Return the (X, Y) coordinate for the center point of the cell that contains the specified text.  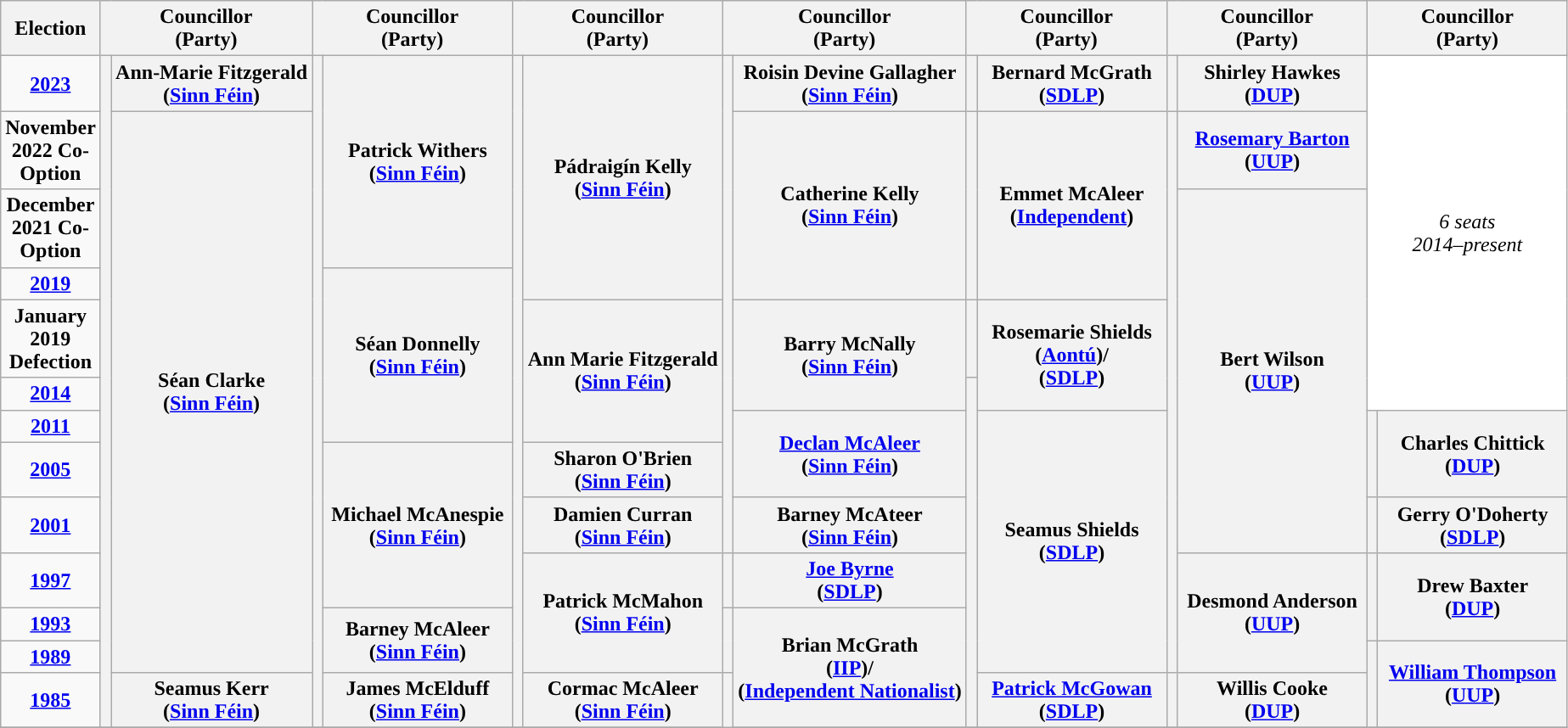
Seamus Shields (SDLP) (1072, 541)
Brian McGrath (IIP)/ (Independent Nationalist) (850, 667)
Drew Baxter (DUP) (1473, 596)
Rosemarie Shields (Aontú)/ (SDLP) (1072, 355)
Roisin Devine Gallagher (Sinn Féin) (850, 83)
Séan Donnelly (Sinn Féin) (418, 355)
Election (51, 29)
1989 (51, 656)
Patrick McGowan (SDLP) (1072, 701)
November 2022 Co-Option (51, 150)
2001 (51, 524)
Ann Marie Fitzgerald (Sinn Féin) (623, 371)
Patrick McMahon (Sinn Féin) (623, 613)
Barney McAteer (Sinn Féin) (850, 524)
1993 (51, 624)
Damien Curran (Sinn Féin) (623, 524)
Pádraigín Kelly (Sinn Féin) (623, 178)
2011 (51, 426)
Cormac McAleer (Sinn Féin) (623, 701)
Barry McNally (Sinn Féin) (850, 355)
Emmet McAleer (Independent) (1072, 205)
2023 (51, 83)
Declan McAleer (Sinn Féin) (850, 453)
Seamus Kerr (Sinn Féin) (212, 701)
Desmond Anderson (UUP) (1273, 613)
Ann-Marie Fitzgerald (Sinn Féin) (212, 83)
Sharon O'Brien (Sinn Féin) (623, 470)
Rosemary Barton (UUP) (1273, 150)
Michael McAnespie (Sinn Féin) (418, 524)
Bert Wilson (UUP) (1273, 371)
6 seats2014–present (1467, 232)
2014 (51, 394)
1997 (51, 580)
2005 (51, 470)
Joe Byrne (SDLP) (850, 580)
Willis Cooke (DUP) (1273, 701)
Bernard McGrath (SDLP) (1072, 83)
Charles Chittick (DUP) (1473, 453)
2019 (51, 283)
1985 (51, 701)
Gerry O'Doherty (SDLP) (1473, 524)
William Thompson (UUP) (1473, 684)
Catherine Kelly (Sinn Féin) (850, 205)
Barney McAleer (Sinn Féin) (418, 640)
Shirley Hawkes (DUP) (1273, 83)
Séan Clarke (Sinn Féin) (212, 392)
Patrick Withers (Sinn Féin) (418, 161)
James McElduff (Sinn Féin) (418, 701)
January 2019 Defection (51, 339)
December 2021 Co-Option (51, 228)
